Determine the (x, y) coordinate at the center of the cell enclosing the given text.  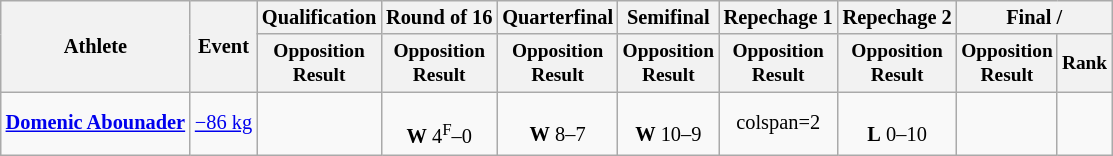
colspan=2 (778, 122)
W 10–9 (668, 122)
Event (224, 46)
−86 kg (224, 122)
Athlete (96, 46)
Domenic Abounader (96, 122)
Final / (1034, 17)
Repechage 2 (898, 17)
Round of 16 (439, 17)
Repechage 1 (778, 17)
W 8–7 (558, 122)
W 4F–0 (439, 122)
L 0–10 (898, 122)
Qualification (319, 17)
Quarterfinal (558, 17)
Semifinal (668, 17)
Rank (1084, 62)
